Provide the (X, Y) coordinate of the cell's center where the given text is located.  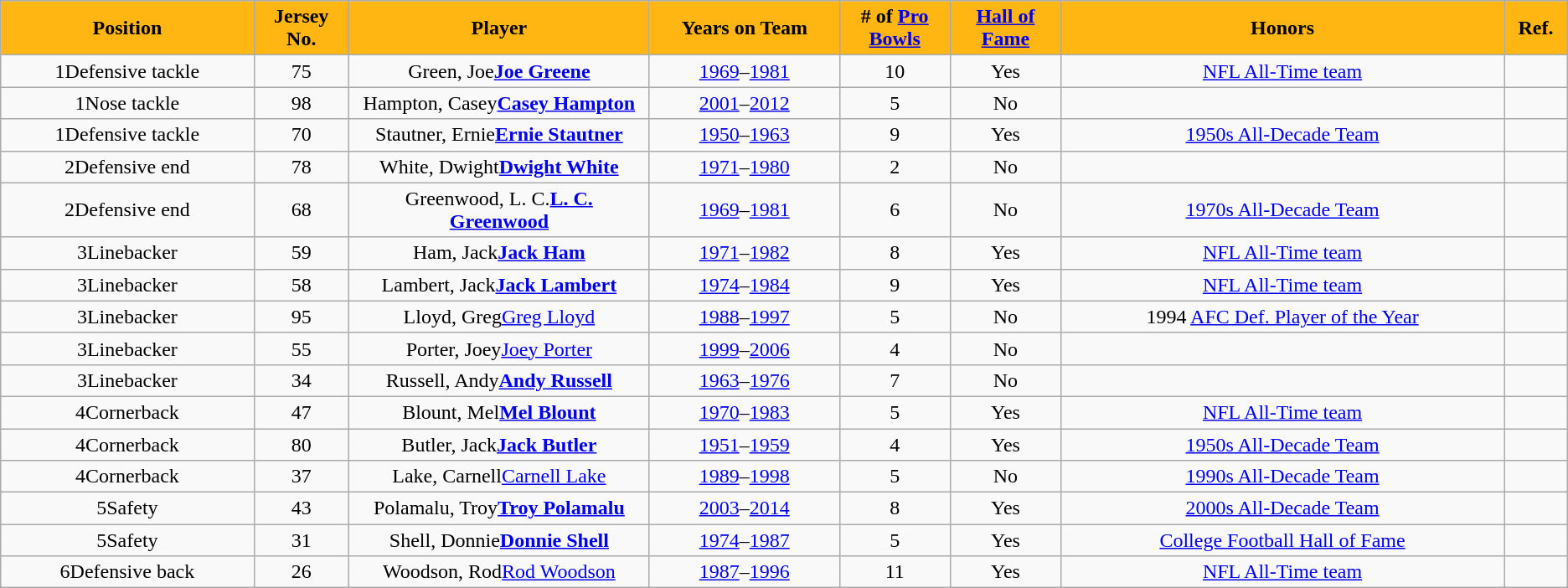
2 (895, 167)
1970s All-Decade Team (1283, 209)
43 (302, 508)
11 (895, 572)
98 (302, 103)
75 (302, 71)
10 (895, 71)
95 (302, 317)
Shell, DonnieDonnie Shell (499, 540)
College Football Hall of Fame (1283, 540)
Player (499, 28)
Greenwood, L. C.L. C. Greenwood (499, 209)
1987–1996 (744, 572)
26 (302, 572)
1Nose tackle (127, 103)
1990s All-Decade Team (1283, 477)
Stautner, ErnieErnie Stautner (499, 135)
1971–1982 (744, 253)
1970–1983 (744, 412)
Woodson, RodRod Woodson (499, 572)
7 (895, 380)
37 (302, 477)
Russell, AndyAndy Russell (499, 380)
Position (127, 28)
Years on Team (744, 28)
# of Pro Bowls (895, 28)
Jersey No. (302, 28)
Butler, JackJack Butler (499, 445)
1950–1963 (744, 135)
1974–1984 (744, 285)
1974–1987 (744, 540)
Green, JoeJoe Greene (499, 71)
White, DwightDwight White (499, 167)
58 (302, 285)
80 (302, 445)
Ref. (1536, 28)
Hall of Fame (1005, 28)
Lloyd, GregGreg Lloyd (499, 317)
1971–1980 (744, 167)
55 (302, 348)
6Defensive back (127, 572)
1999–2006 (744, 348)
Hampton, CaseyCasey Hampton (499, 103)
78 (302, 167)
1951–1959 (744, 445)
2001–2012 (744, 103)
1989–1998 (744, 477)
1963–1976 (744, 380)
1994 AFC Def. Player of the Year (1283, 317)
2003–2014 (744, 508)
6 (895, 209)
31 (302, 540)
Honors (1283, 28)
68 (302, 209)
47 (302, 412)
Polamalu, TroyTroy Polamalu (499, 508)
Lambert, JackJack Lambert (499, 285)
Ham, JackJack Ham (499, 253)
Porter, JoeyJoey Porter (499, 348)
1988–1997 (744, 317)
59 (302, 253)
Lake, CarnellCarnell Lake (499, 477)
Blount, MelMel Blount (499, 412)
34 (302, 380)
70 (302, 135)
2000s All-Decade Team (1283, 508)
